Determine the [X, Y] coordinate at the center of the cell enclosing the given text.  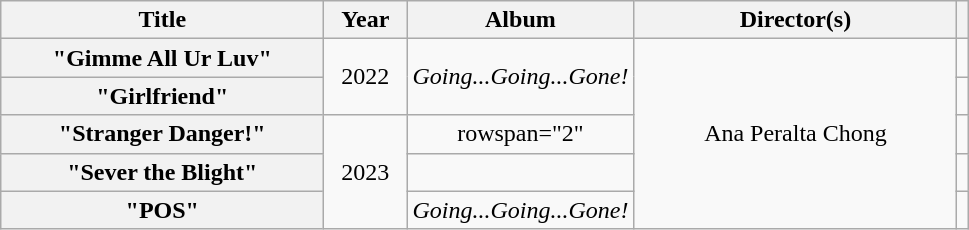
rowspan="2" [520, 134]
Title [162, 20]
"POS" [162, 210]
"Girlfriend" [162, 96]
Album [520, 20]
"Gimme All Ur Luv" [162, 58]
2023 [366, 172]
"Sever the Blight" [162, 172]
Director(s) [796, 20]
2022 [366, 77]
Year [366, 20]
"Stranger Danger!" [162, 134]
Ana Peralta Chong [796, 134]
